Pinpoint the cell where the given text exists, returning its (X, Y) midpoint coordinate. 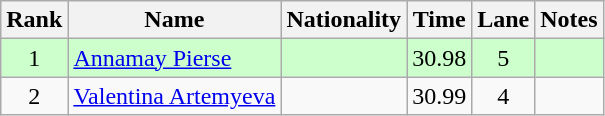
Annamay Pierse (174, 58)
Valentina Artemyeva (174, 96)
Name (174, 20)
30.98 (440, 58)
Notes (569, 20)
Rank (34, 20)
30.99 (440, 96)
Lane (504, 20)
4 (504, 96)
1 (34, 58)
5 (504, 58)
2 (34, 96)
Time (440, 20)
Nationality (344, 20)
